Pinpoint the cell where the given text exists, returning its [x, y] midpoint coordinate. 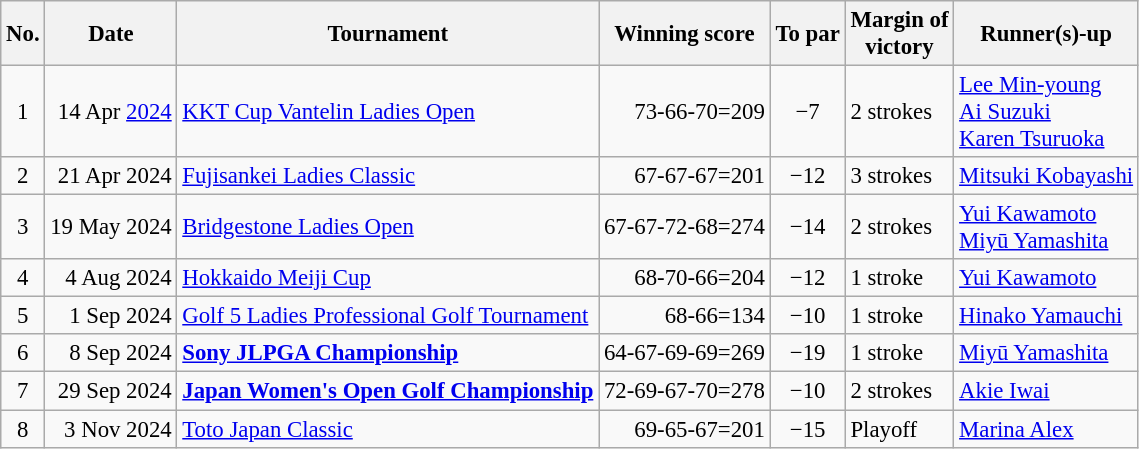
29 Sep 2024 [111, 391]
73-66-70=209 [685, 112]
−7 [808, 112]
Hinako Yamauchi [1046, 316]
Japan Women's Open Golf Championship [388, 391]
Marina Alex [1046, 429]
21 Apr 2024 [111, 176]
Margin ofvictory [900, 34]
Akie Iwai [1046, 391]
7 [23, 391]
Runner(s)-up [1046, 34]
Winning score [685, 34]
Lee Min-young Ai Suzuki Karen Tsuruoka [1046, 112]
−14 [808, 228]
No. [23, 34]
Mitsuki Kobayashi [1046, 176]
Golf 5 Ladies Professional Golf Tournament [388, 316]
68-70-66=204 [685, 278]
−15 [808, 429]
Toto Japan Classic [388, 429]
Yui Kawamoto Miyū Yamashita [1046, 228]
5 [23, 316]
4 [23, 278]
2 [23, 176]
8 Sep 2024 [111, 353]
19 May 2024 [111, 228]
14 Apr 2024 [111, 112]
−19 [808, 353]
To par [808, 34]
Sony JLPGA Championship [388, 353]
68-66=134 [685, 316]
4 Aug 2024 [111, 278]
69-65-67=201 [685, 429]
3 Nov 2024 [111, 429]
3 [23, 228]
1 Sep 2024 [111, 316]
72-69-67-70=278 [685, 391]
67-67-67=201 [685, 176]
Miyū Yamashita [1046, 353]
Playoff [900, 429]
8 [23, 429]
6 [23, 353]
Date [111, 34]
67-67-72-68=274 [685, 228]
Yui Kawamoto [1046, 278]
1 [23, 112]
Bridgestone Ladies Open [388, 228]
KKT Cup Vantelin Ladies Open [388, 112]
3 strokes [900, 176]
Tournament [388, 34]
64-67-69-69=269 [685, 353]
Fujisankei Ladies Classic [388, 176]
Hokkaido Meiji Cup [388, 278]
